Output the [x, y] coordinate of the center of the cell containing the given text.  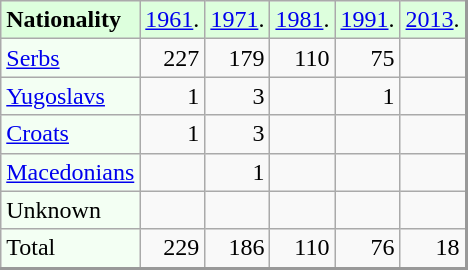
Yugoslavs [70, 96]
Macedonians [70, 172]
179 [238, 58]
1991. [368, 20]
1961. [172, 20]
Nationality [70, 20]
Unknown [70, 210]
1971. [238, 20]
Total [70, 248]
18 [433, 248]
229 [172, 248]
186 [238, 248]
Croats [70, 134]
Serbs [70, 58]
75 [368, 58]
227 [172, 58]
76 [368, 248]
1981. [302, 20]
2013. [433, 20]
